Return the (x, y) coordinate for the center point of the cell that contains the specified text.  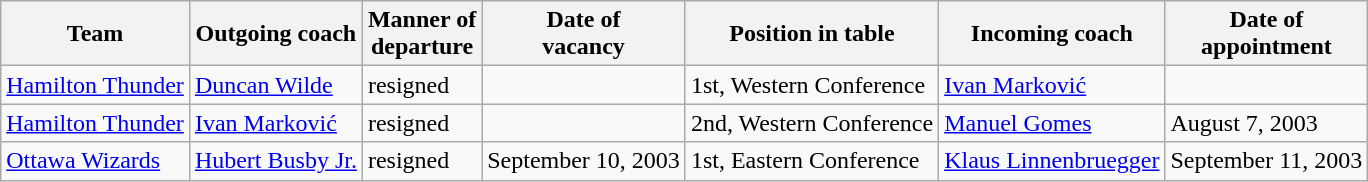
Duncan Wilde (276, 85)
Team (96, 34)
1st, Western Conference (812, 85)
Outgoing coach (276, 34)
Ottawa Wizards (96, 161)
September 11, 2003 (1266, 161)
August 7, 2003 (1266, 123)
Manuel Gomes (1052, 123)
Position in table (812, 34)
Date of vacancy (584, 34)
Date of appointment (1266, 34)
2nd, Western Conference (812, 123)
Incoming coach (1052, 34)
1st, Eastern Conference (812, 161)
Hubert Busby Jr. (276, 161)
September 10, 2003 (584, 161)
Klaus Linnenbruegger (1052, 161)
Manner of departure (422, 34)
